Output the (x, y) coordinate of the center of the cell containing the given text.  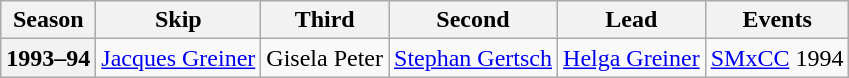
Third (325, 20)
1993–94 (48, 58)
Stephan Gertsch (472, 58)
Helga Greiner (632, 58)
Jacques Greiner (178, 58)
SMxCC 1994 (777, 58)
Lead (632, 20)
Skip (178, 20)
Gisela Peter (325, 58)
Events (777, 20)
Second (472, 20)
Season (48, 20)
